Pinpoint the cell where the given text exists, returning its (X, Y) midpoint coordinate. 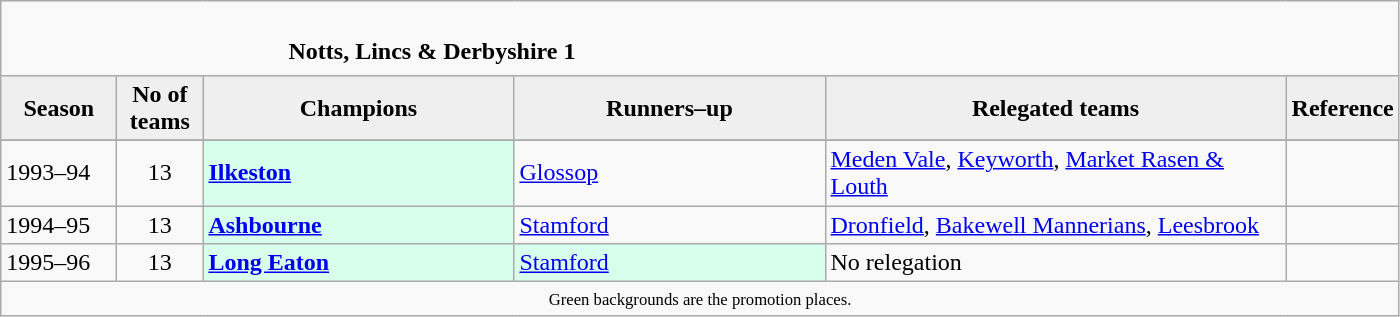
Season (59, 108)
Long Eaton (358, 263)
1995–96 (59, 263)
Ashbourne (358, 225)
1993–94 (59, 172)
Glossop (670, 172)
No of teams (160, 108)
Champions (358, 108)
Ilkeston (358, 172)
Dronfield, Bakewell Mannerians, Leesbrook (1056, 225)
No relegation (1056, 263)
Runners–up (670, 108)
1994–95 (59, 225)
Meden Vale, Keyworth, Market Rasen & Louth (1056, 172)
Relegated teams (1056, 108)
Reference (1342, 108)
Green backgrounds are the promotion places. (700, 298)
